Return (X, Y) of the center of cell containing provided text 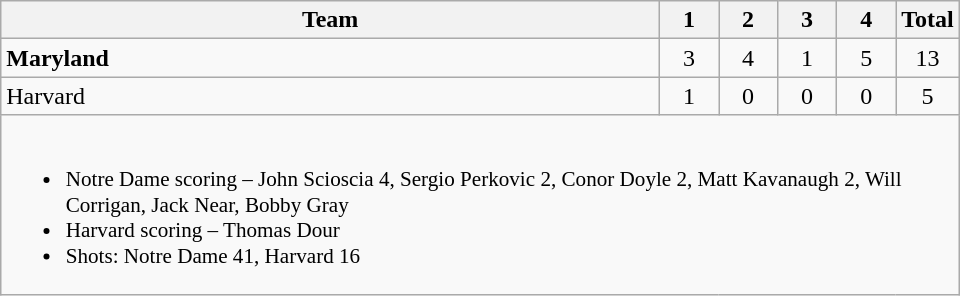
2 (748, 20)
13 (928, 58)
Maryland (330, 58)
Team (330, 20)
Harvard (330, 96)
Total (928, 20)
